Scan for the cell matching the given text and deliver its [X, Y] coordinate at center. 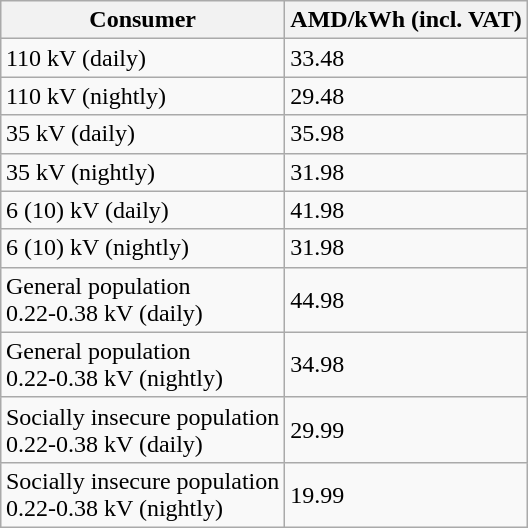
6 (10) kV (daily) [142, 210]
Socially insecure population0.22-0.38 kV (nightly) [142, 494]
110 kV (daily) [142, 58]
General population0.22-0.38 kV (nightly) [142, 364]
41.98 [406, 210]
35.98 [406, 134]
6 (10) kV (nightly) [142, 248]
29.99 [406, 430]
19.99 [406, 494]
33.48 [406, 58]
AMD/kWh (incl. VAT) [406, 20]
35 kV (daily) [142, 134]
110 kV (nightly) [142, 96]
Consumer [142, 20]
35 kV (nightly) [142, 172]
29.48 [406, 96]
Socially insecure population0.22-0.38 kV (daily) [142, 430]
General population0.22-0.38 kV (daily) [142, 300]
44.98 [406, 300]
34.98 [406, 364]
